Locate the cell with the specified text and output its [X, Y] center coordinate. 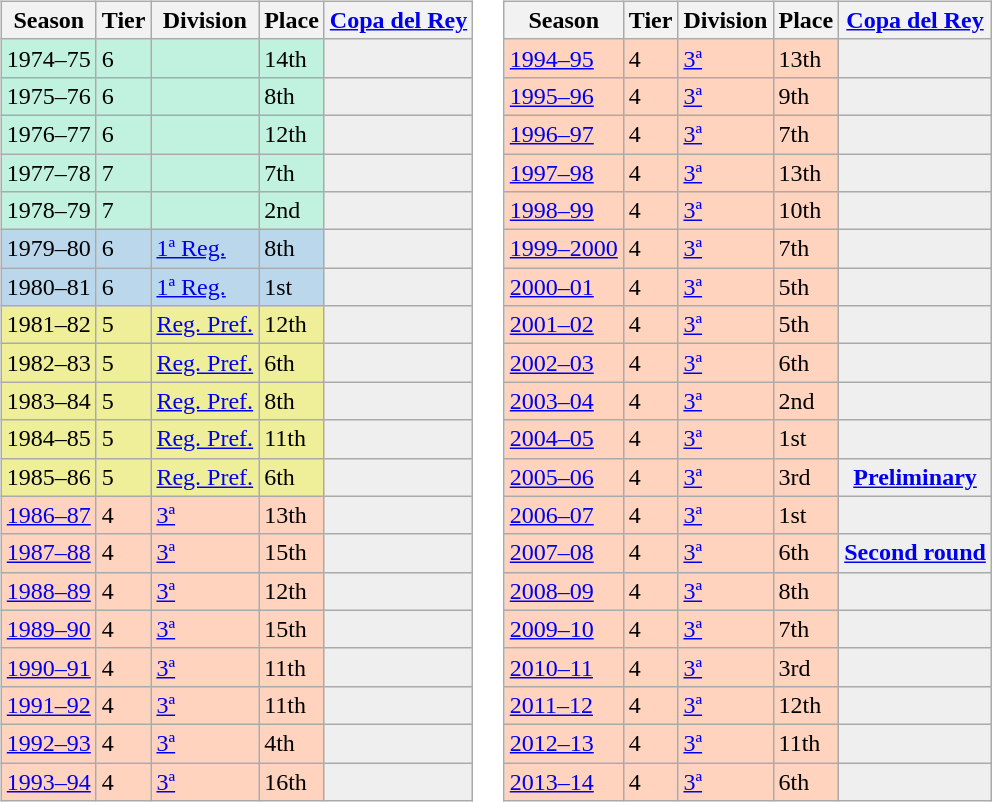
2013–14 [564, 781]
1996–97 [564, 134]
1995–96 [564, 96]
2009–10 [564, 629]
2002–03 [564, 363]
10th [806, 211]
1999–2000 [564, 249]
2010–11 [564, 667]
1980–81 [48, 287]
1994–95 [564, 58]
2012–13 [564, 743]
2004–05 [564, 439]
1983–84 [48, 401]
1982–83 [48, 363]
1990–91 [48, 667]
1985–86 [48, 477]
14th [292, 58]
2001–02 [564, 325]
2011–12 [564, 705]
2005–06 [564, 477]
1974–75 [48, 58]
1989–90 [48, 629]
1984–85 [48, 439]
2006–07 [564, 515]
4th [292, 743]
9th [806, 96]
1978–79 [48, 211]
Preliminary [916, 477]
1976–77 [48, 134]
Second round [916, 553]
1991–92 [48, 705]
1993–94 [48, 781]
1998–99 [564, 211]
2003–04 [564, 401]
1987–88 [48, 553]
16th [292, 781]
1986–87 [48, 515]
2007–08 [564, 553]
2000–01 [564, 287]
1977–78 [48, 173]
1979–80 [48, 249]
2008–09 [564, 591]
1975–76 [48, 96]
1981–82 [48, 325]
1988–89 [48, 591]
1997–98 [564, 173]
1992–93 [48, 743]
